Identify which cell holds the provided text, then report its [X, Y] central coordinate. 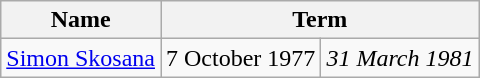
Name [81, 20]
Simon Skosana [81, 58]
31 March 1981 [400, 58]
Term [320, 20]
7 October 1977 [240, 58]
